From the cell containing the given text, extract its center point as [X, Y] coordinate. 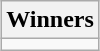
Winners [50, 20]
